Locate the cell with the specified text and output its [X, Y] center coordinate. 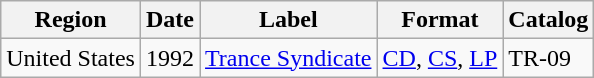
Label [288, 20]
TR-09 [548, 58]
CD, CS, LP [440, 58]
Format [440, 20]
Catalog [548, 20]
Trance Syndicate [288, 58]
1992 [170, 58]
United States [71, 58]
Region [71, 20]
Date [170, 20]
